Provide the [X, Y] coordinate of the cell's center where the given text is located.  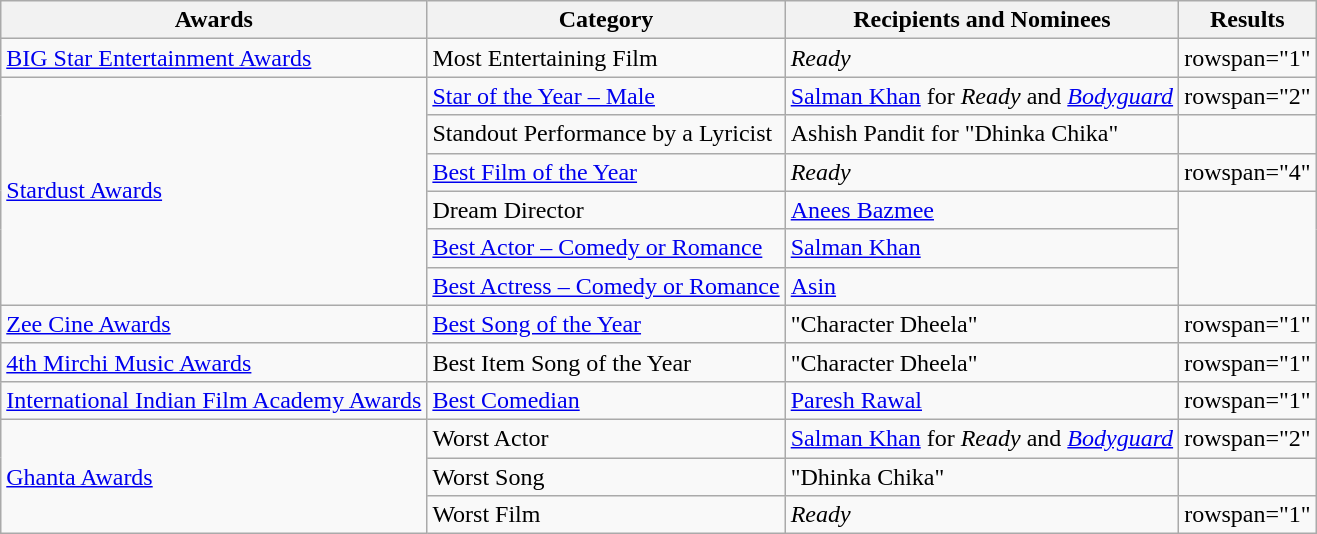
Star of the Year – Male [606, 96]
Awards [214, 20]
Zee Cine Awards [214, 324]
rowspan="4" [1248, 172]
BIG Star Entertainment Awards [214, 58]
Best Item Song of the Year [606, 362]
Results [1248, 20]
Worst Film [606, 515]
Recipients and Nominees [982, 20]
International Indian Film Academy Awards [214, 400]
4th Mirchi Music Awards [214, 362]
Worst Song [606, 477]
Best Song of the Year [606, 324]
Best Actress – Comedy or Romance [606, 286]
Stardust Awards [214, 191]
Ghanta Awards [214, 476]
Asin [982, 286]
Best Actor – Comedy or Romance [606, 248]
Paresh Rawal [982, 400]
Standout Performance by a Lyricist [606, 134]
Category [606, 20]
Most Entertaining Film [606, 58]
"Dhinka Chika" [982, 477]
Salman Khan [982, 248]
Dream Director [606, 210]
Anees Bazmee [982, 210]
Worst Actor [606, 438]
Ashish Pandit for "Dhinka Chika" [982, 134]
Best Film of the Year [606, 172]
Best Comedian [606, 400]
